Determine the (x, y) coordinate at the center of the cell enclosing the given text.  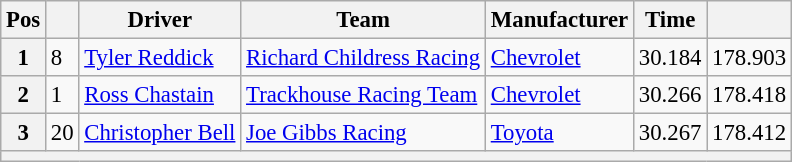
Team (364, 20)
30.266 (670, 95)
2 (24, 95)
30.267 (670, 133)
178.412 (750, 133)
Pos (24, 20)
Richard Childress Racing (364, 58)
178.418 (750, 95)
Ross Chastain (160, 95)
30.184 (670, 58)
178.903 (750, 58)
Time (670, 20)
Trackhouse Racing Team (364, 95)
8 (62, 58)
Christopher Bell (160, 133)
20 (62, 133)
Toyota (559, 133)
Joe Gibbs Racing (364, 133)
Manufacturer (559, 20)
Driver (160, 20)
3 (24, 133)
Tyler Reddick (160, 58)
